Locate the cell with the specified text and output its (x, y) center coordinate. 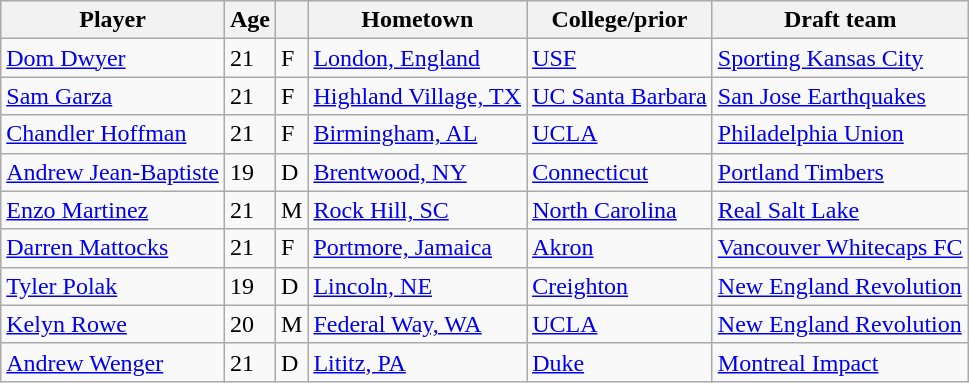
Hometown (418, 20)
San Jose Earthquakes (840, 96)
Philadelphia Union (840, 134)
Andrew Jean-Baptiste (113, 172)
London, England (418, 58)
Rock Hill, SC (418, 210)
Akron (620, 248)
Lincoln, NE (418, 286)
Andrew Wenger (113, 362)
Vancouver Whitecaps FC (840, 248)
20 (250, 324)
Chandler Hoffman (113, 134)
North Carolina (620, 210)
College/prior (620, 20)
Darren Mattocks (113, 248)
Player (113, 20)
UC Santa Barbara (620, 96)
Federal Way, WA (418, 324)
Age (250, 20)
Duke (620, 362)
Dom Dwyer (113, 58)
Real Salt Lake (840, 210)
Lititz, PA (418, 362)
Tyler Polak (113, 286)
Portmore, Jamaica (418, 248)
Creighton (620, 286)
Sporting Kansas City (840, 58)
USF (620, 58)
Connecticut (620, 172)
Draft team (840, 20)
Montreal Impact (840, 362)
Enzo Martinez (113, 210)
Kelyn Rowe (113, 324)
Birmingham, AL (418, 134)
Highland Village, TX (418, 96)
Portland Timbers (840, 172)
Brentwood, NY (418, 172)
Sam Garza (113, 96)
